Detect which cell encompasses the target text, then output its (X, Y) center coordinate. 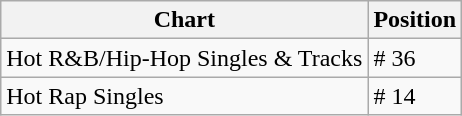
# 36 (415, 58)
Position (415, 20)
Chart (184, 20)
# 14 (415, 96)
Hot Rap Singles (184, 96)
Hot R&B/Hip-Hop Singles & Tracks (184, 58)
